Detect which cell encompasses the target text, then output its (x, y) center coordinate. 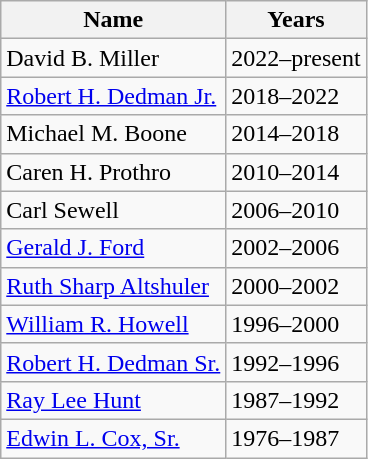
1976–1987 (296, 438)
2000–2002 (296, 286)
2014–2018 (296, 134)
Robert H. Dedman Sr. (114, 362)
1987–1992 (296, 400)
Ruth Sharp Altshuler (114, 286)
Ray Lee Hunt (114, 400)
Carl Sewell (114, 210)
William R. Howell (114, 324)
Robert H. Dedman Jr. (114, 96)
2018–2022 (296, 96)
Caren H. Prothro (114, 172)
Michael M. Boone (114, 134)
Years (296, 20)
1992–1996 (296, 362)
David B. Miller (114, 58)
1996–2000 (296, 324)
2022–present (296, 58)
2006–2010 (296, 210)
Gerald J. Ford (114, 248)
2010–2014 (296, 172)
Edwin L. Cox, Sr. (114, 438)
2002–2006 (296, 248)
Name (114, 20)
